Detect which cell encompasses the target text, then output its (x, y) center coordinate. 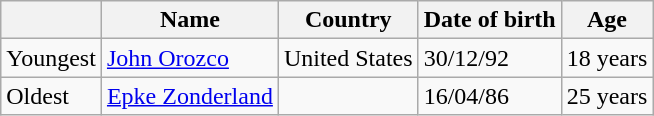
United States (348, 58)
16/04/86 (490, 96)
Name (190, 20)
Country (348, 20)
Date of birth (490, 20)
18 years (607, 58)
John Orozco (190, 58)
30/12/92 (490, 58)
25 years (607, 96)
Age (607, 20)
Epke Zonderland (190, 96)
Youngest (52, 58)
Oldest (52, 96)
